For the text-containing cell, return its midpoint in [X, Y] coordinate format. 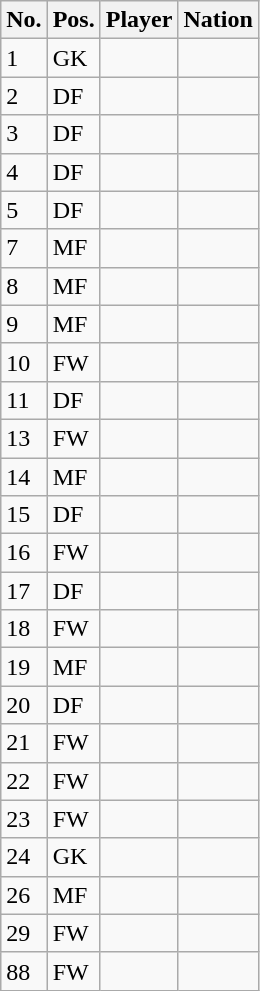
9 [24, 324]
10 [24, 362]
11 [24, 400]
19 [24, 667]
24 [24, 857]
Player [139, 20]
Nation [218, 20]
21 [24, 743]
13 [24, 438]
16 [24, 553]
Pos. [74, 20]
88 [24, 971]
23 [24, 819]
4 [24, 172]
5 [24, 210]
7 [24, 248]
26 [24, 895]
8 [24, 286]
No. [24, 20]
29 [24, 933]
17 [24, 591]
15 [24, 515]
22 [24, 781]
2 [24, 96]
18 [24, 629]
14 [24, 477]
20 [24, 705]
1 [24, 58]
3 [24, 134]
